Locate the cell with the specified text and output its (x, y) center coordinate. 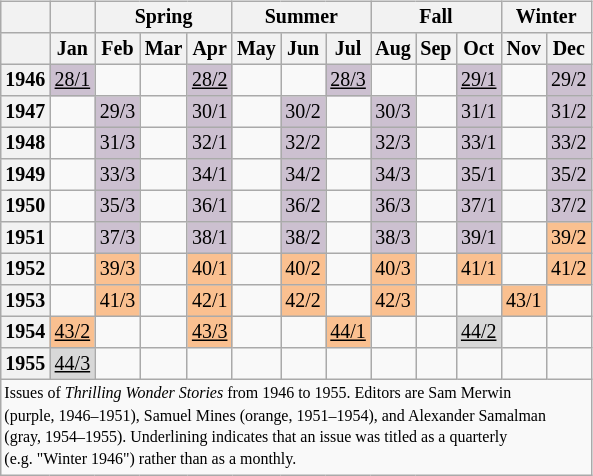
Aug (394, 48)
1949 (24, 174)
42/1 (210, 300)
Feb (118, 48)
41/2 (568, 268)
40/3 (394, 268)
Nov (524, 48)
Oct (478, 48)
31/3 (118, 144)
41/3 (118, 300)
1950 (24, 206)
32/3 (394, 144)
31/2 (568, 112)
33/1 (478, 144)
36/3 (394, 206)
43/2 (72, 332)
1946 (24, 80)
Apr (210, 48)
40/2 (304, 268)
Dec (568, 48)
29/1 (478, 80)
37/3 (118, 238)
41/1 (478, 268)
30/1 (210, 112)
36/1 (210, 206)
30/3 (394, 112)
34/1 (210, 174)
1947 (24, 112)
40/1 (210, 268)
44/3 (72, 364)
1951 (24, 238)
Summer (301, 18)
30/2 (304, 112)
1954 (24, 332)
Winter (546, 18)
37/2 (568, 206)
33/3 (118, 174)
31/1 (478, 112)
38/2 (304, 238)
34/2 (304, 174)
May (256, 48)
29/2 (568, 80)
1952 (24, 268)
34/3 (394, 174)
44/2 (478, 332)
28/2 (210, 80)
Sep (436, 48)
42/2 (304, 300)
44/1 (348, 332)
43/3 (210, 332)
32/1 (210, 144)
38/3 (394, 238)
Jun (304, 48)
37/1 (478, 206)
1948 (24, 144)
29/3 (118, 112)
Jan (72, 48)
28/3 (348, 80)
32/2 (304, 144)
38/1 (210, 238)
1955 (24, 364)
33/2 (568, 144)
39/1 (478, 238)
28/1 (72, 80)
39/3 (118, 268)
43/1 (524, 300)
35/1 (478, 174)
Spring (164, 18)
42/3 (394, 300)
Jul (348, 48)
35/3 (118, 206)
Fall (436, 18)
Mar (164, 48)
36/2 (304, 206)
39/2 (568, 238)
1953 (24, 300)
35/2 (568, 174)
